Return (X, Y) of the center of cell containing provided text 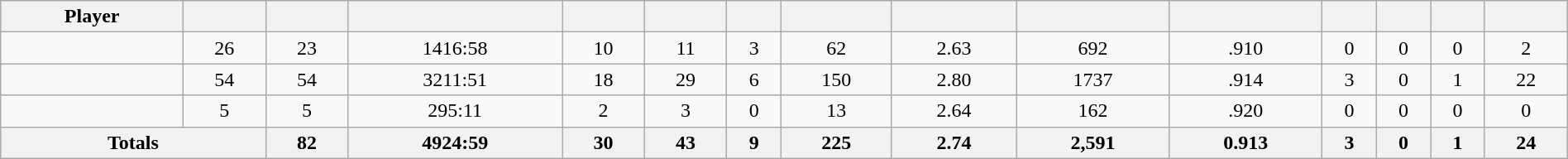
13 (836, 111)
150 (836, 79)
692 (1093, 48)
10 (604, 48)
3211:51 (455, 79)
.914 (1245, 79)
43 (686, 142)
2.63 (954, 48)
11 (686, 48)
1416:58 (455, 48)
Player (93, 17)
30 (604, 142)
26 (225, 48)
2.80 (954, 79)
295:11 (455, 111)
6 (754, 79)
2.74 (954, 142)
9 (754, 142)
24 (1526, 142)
82 (307, 142)
.910 (1245, 48)
Totals (133, 142)
2.64 (954, 111)
29 (686, 79)
4924:59 (455, 142)
225 (836, 142)
2,591 (1093, 142)
23 (307, 48)
1737 (1093, 79)
22 (1526, 79)
62 (836, 48)
162 (1093, 111)
0.913 (1245, 142)
.920 (1245, 111)
18 (604, 79)
